Identify which cell holds the provided text, then report its [X, Y] central coordinate. 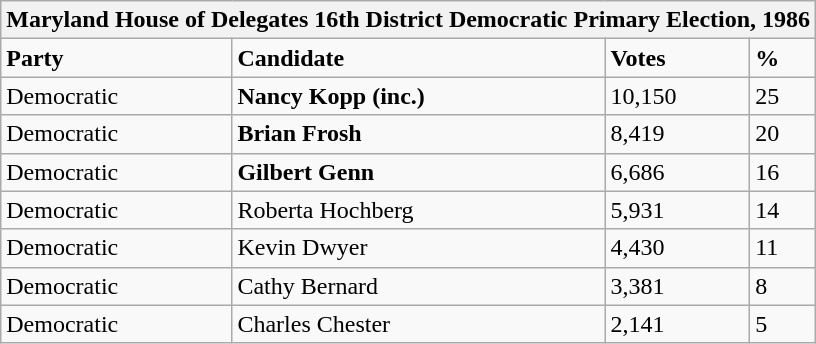
Votes [678, 58]
3,381 [678, 286]
Party [116, 58]
10,150 [678, 96]
% [783, 58]
25 [783, 96]
14 [783, 210]
6,686 [678, 172]
Candidate [418, 58]
2,141 [678, 324]
5,931 [678, 210]
8 [783, 286]
4,430 [678, 248]
Maryland House of Delegates 16th District Democratic Primary Election, 1986 [408, 20]
Gilbert Genn [418, 172]
Cathy Bernard [418, 286]
Charles Chester [418, 324]
Roberta Hochberg [418, 210]
Brian Frosh [418, 134]
16 [783, 172]
Nancy Kopp (inc.) [418, 96]
Kevin Dwyer [418, 248]
11 [783, 248]
8,419 [678, 134]
5 [783, 324]
20 [783, 134]
